Capture the cell that displays the provided text and extract its (x, y) central coordinate. 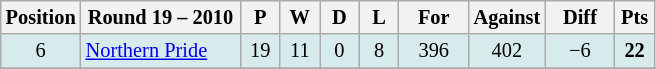
6 (41, 51)
402 (508, 51)
19 (260, 51)
8 (379, 51)
396 (434, 51)
L (379, 17)
22 (635, 51)
0 (340, 51)
Diff (580, 17)
Pts (635, 17)
P (260, 17)
D (340, 17)
Northern Pride (161, 51)
Against (508, 17)
Round 19 – 2010 (161, 17)
−6 (580, 51)
Position (41, 17)
For (434, 17)
W (300, 17)
11 (300, 51)
